Scan for the cell matching the given text and deliver its [x, y] coordinate at center. 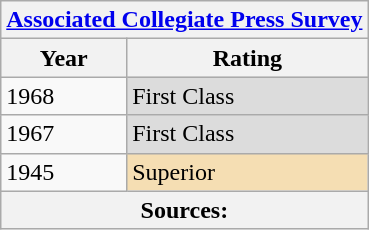
1945 [64, 172]
Associated Collegiate Press Survey [184, 20]
Year [64, 58]
Superior [248, 172]
Rating [248, 58]
Sources: [184, 210]
1968 [64, 96]
1967 [64, 134]
